From the cell containing the given text, extract its center point as (x, y) coordinate. 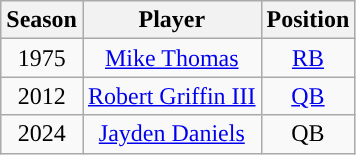
2012 (42, 96)
Season (42, 20)
Player (172, 20)
Jayden Daniels (172, 134)
Position (308, 20)
2024 (42, 134)
Robert Griffin III (172, 96)
1975 (42, 58)
Mike Thomas (172, 58)
RB (308, 58)
